Extract the (x, y) coordinate from the center of the cell holding the provided text.  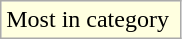
Most in category (91, 20)
